Identify which cell holds the provided text, then report its (x, y) central coordinate. 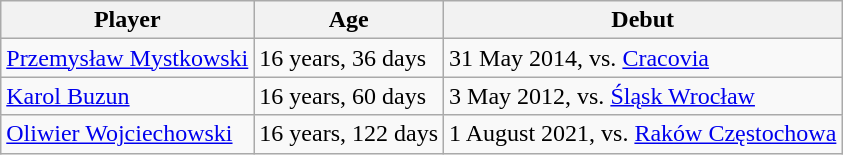
16 years, 60 days (349, 96)
16 years, 122 days (349, 134)
Karol Buzun (128, 96)
Age (349, 20)
Przemysław Mystkowski (128, 58)
16 years, 36 days (349, 58)
31 May 2014, vs. Cracovia (643, 58)
1 August 2021, vs. Raków Częstochowa (643, 134)
Debut (643, 20)
3 May 2012, vs. Śląsk Wrocław (643, 96)
Oliwier Wojciechowski (128, 134)
Player (128, 20)
